Determine the (x, y) coordinate at the center of the cell enclosing the given text.  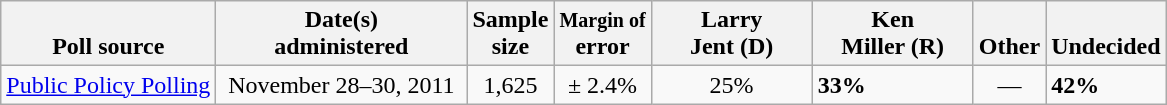
Samplesize (510, 34)
25% (732, 85)
November 28–30, 2011 (342, 85)
— (1009, 85)
Poll source (108, 34)
LarryJent (D) (732, 34)
Undecided (1106, 34)
Public Policy Polling (108, 85)
Date(s)administered (342, 34)
± 2.4% (602, 85)
33% (892, 85)
Margin oferror (602, 34)
1,625 (510, 85)
Other (1009, 34)
KenMiller (R) (892, 34)
42% (1106, 85)
